Pinpoint the cell where the given text exists, returning its [X, Y] midpoint coordinate. 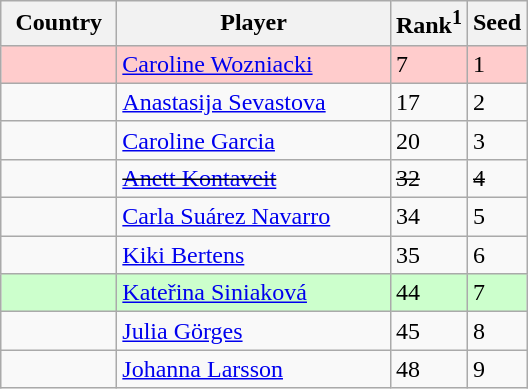
48 [428, 369]
Player [254, 24]
Carla Suárez Navarro [254, 217]
Kateřina Siniaková [254, 293]
8 [496, 331]
Seed [496, 24]
5 [496, 217]
Caroline Wozniacki [254, 64]
Johanna Larsson [254, 369]
17 [428, 102]
Country [59, 24]
Kiki Bertens [254, 255]
6 [496, 255]
34 [428, 217]
Caroline Garcia [254, 140]
9 [496, 369]
35 [428, 255]
Anett Kontaveit [254, 178]
1 [496, 64]
3 [496, 140]
45 [428, 331]
20 [428, 140]
44 [428, 293]
Anastasija Sevastova [254, 102]
Rank1 [428, 24]
Julia Görges [254, 331]
4 [496, 178]
32 [428, 178]
2 [496, 102]
